Output the (x, y) coordinate of the center of the cell containing the given text.  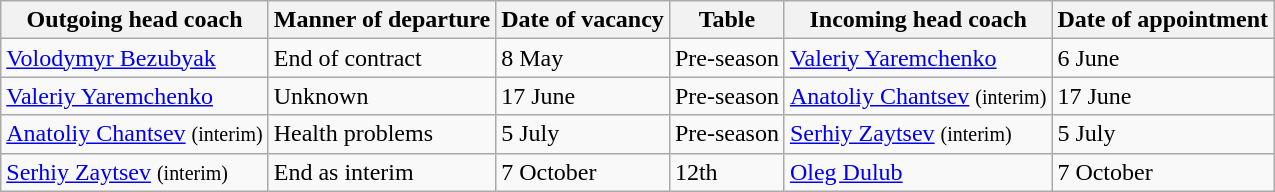
Volodymyr Bezubyak (134, 58)
Manner of departure (382, 20)
6 June (1163, 58)
Date of vacancy (583, 20)
Date of appointment (1163, 20)
End of contract (382, 58)
Table (726, 20)
Oleg Dulub (918, 172)
Incoming head coach (918, 20)
Health problems (382, 134)
End as interim (382, 172)
12th (726, 172)
8 May (583, 58)
Unknown (382, 96)
Outgoing head coach (134, 20)
